Locate the cell with the specified text and output its (X, Y) center coordinate. 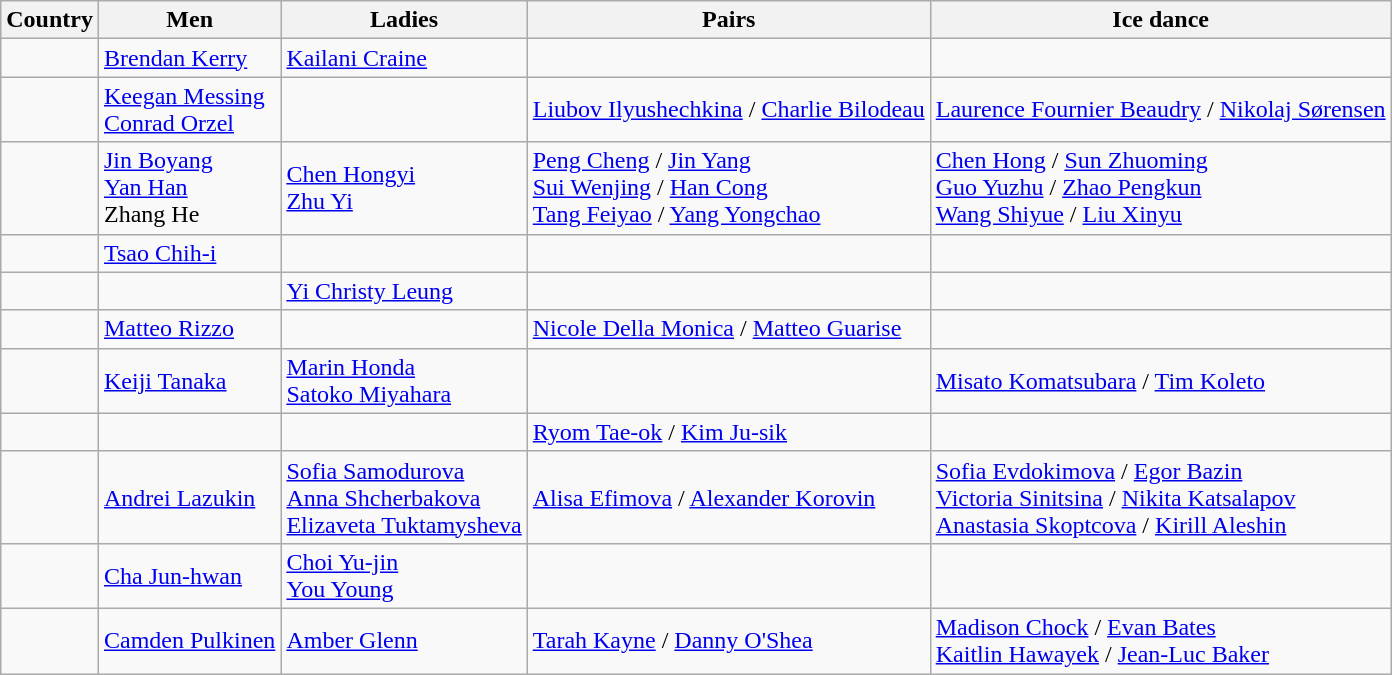
Ice dance (1160, 20)
Laurence Fournier Beaudry / Nikolaj Sørensen (1160, 110)
Tsao Chih-i (189, 253)
Country (50, 20)
Chen Hong / Sun ZhuomingGuo Yuzhu / Zhao PengkunWang Shiyue / Liu Xinyu (1160, 188)
Matteo Rizzo (189, 329)
Liubov Ilyushechkina / Charlie Bilodeau (728, 110)
Men (189, 20)
Keegan MessingConrad Orzel (189, 110)
Keiji Tanaka (189, 380)
Misato Komatsubara / Tim Koleto (1160, 380)
Nicole Della Monica / Matteo Guarise (728, 329)
Jin BoyangYan HanZhang He (189, 188)
Peng Cheng / Jin YangSui Wenjing / Han CongTang Feiyao / Yang Yongchao (728, 188)
Ladies (404, 20)
Choi Yu-jinYou Young (404, 576)
Cha Jun-hwan (189, 576)
Sofia SamodurovaAnna ShcherbakovaElizaveta Tuktamysheva (404, 497)
Brendan Kerry (189, 58)
Madison Chock / Evan BatesKaitlin Hawayek / Jean-Luc Baker (1160, 640)
Andrei Lazukin (189, 497)
Ryom Tae-ok / Kim Ju-sik (728, 432)
Alisa Efimova / Alexander Korovin (728, 497)
Marin HondaSatoko Miyahara (404, 380)
Amber Glenn (404, 640)
Yi Christy Leung (404, 291)
Chen HongyiZhu Yi (404, 188)
Tarah Kayne / Danny O'Shea (728, 640)
Kailani Craine (404, 58)
Camden Pulkinen (189, 640)
Sofia Evdokimova / Egor BazinVictoria Sinitsina / Nikita KatsalapovAnastasia Skoptcova / Kirill Aleshin (1160, 497)
Pairs (728, 20)
